Locate the cell with the specified text and output its [X, Y] center coordinate. 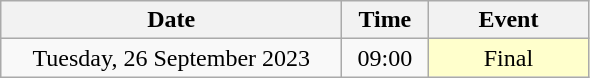
Tuesday, 26 September 2023 [172, 58]
Time [385, 20]
Date [172, 20]
Final [508, 58]
Event [508, 20]
09:00 [385, 58]
